Identify which cell holds the provided text, then report its (X, Y) central coordinate. 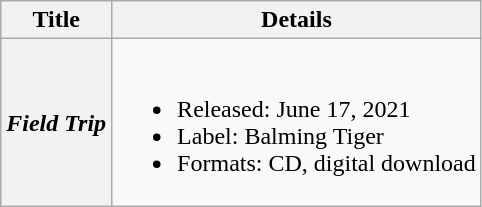
Released: June 17, 2021Label: Balming TigerFormats: CD, digital download (297, 122)
Details (297, 20)
Title (56, 20)
Field Trip (56, 122)
